Provide the (x, y) coordinate of the cell's center where the given text is located.  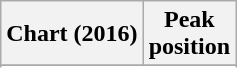
Chart (2016) (72, 34)
Peak position (189, 34)
